Pinpoint the cell where the given text exists, returning its (x, y) midpoint coordinate. 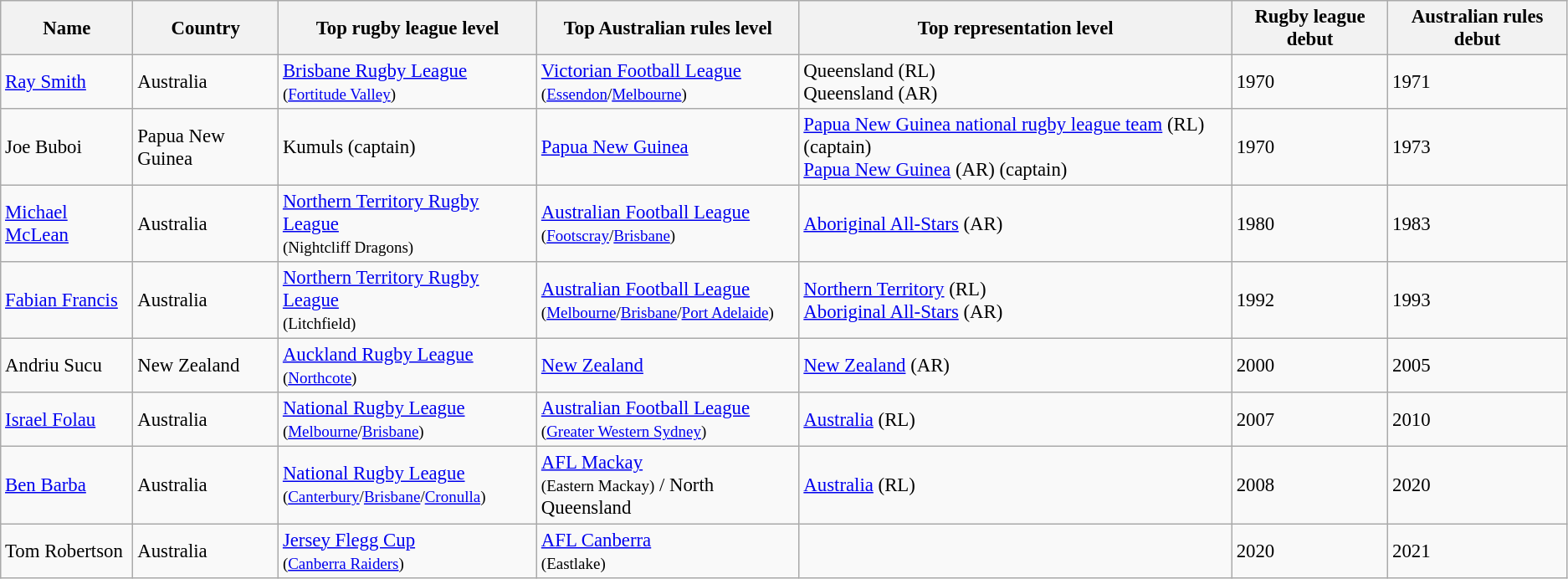
2000 (1309, 366)
Kumuls (captain) (408, 147)
1980 (1309, 224)
AFL Mackay(Eastern Mackay) / North Queensland (669, 485)
Queensland (RL)Queensland (AR) (1016, 82)
Name (67, 28)
Northern Territory Rugby League(Litchfield) (408, 300)
1973 (1478, 147)
National Rugby League(Canterbury/Brisbane/Cronulla) (408, 485)
Tom Robertson (67, 551)
Israel Folau (67, 420)
Andriu Sucu (67, 366)
Australian Football League(Melbourne/Brisbane/Port Adelaide) (669, 300)
2010 (1478, 420)
Rugby league debut (1309, 28)
National Rugby League(Melbourne/Brisbane) (408, 420)
Top rugby league level (408, 28)
Aboriginal All-Stars (AR) (1016, 224)
Australian Football League(Footscray/Brisbane) (669, 224)
AFL Canberra(Eastlake) (669, 551)
1993 (1478, 300)
Top representation level (1016, 28)
Michael McLean (67, 224)
Victorian Football League(Essendon/Melbourne) (669, 82)
Northern Territory Rugby League(Nightcliff Dragons) (408, 224)
Fabian Francis (67, 300)
2008 (1309, 485)
2005 (1478, 366)
Northern Territory (RL)Aboriginal All-Stars (AR) (1016, 300)
Papua New Guinea national rugby league team (RL) (captain) Papua New Guinea (AR) (captain) (1016, 147)
Joe Buboi (67, 147)
2021 (1478, 551)
Australian Football League(Greater Western Sydney) (669, 420)
2007 (1309, 420)
Top Australian rules level (669, 28)
Ray Smith (67, 82)
Australian rules debut (1478, 28)
Jersey Flegg Cup(Canberra Raiders) (408, 551)
Brisbane Rugby League(Fortitude Valley) (408, 82)
1971 (1478, 82)
1983 (1478, 224)
Auckland Rugby League(Northcote) (408, 366)
Country (206, 28)
New Zealand (AR) (1016, 366)
Ben Barba (67, 485)
1992 (1309, 300)
